Search for the cell housing the specified text and yield its (X, Y) center coordinate. 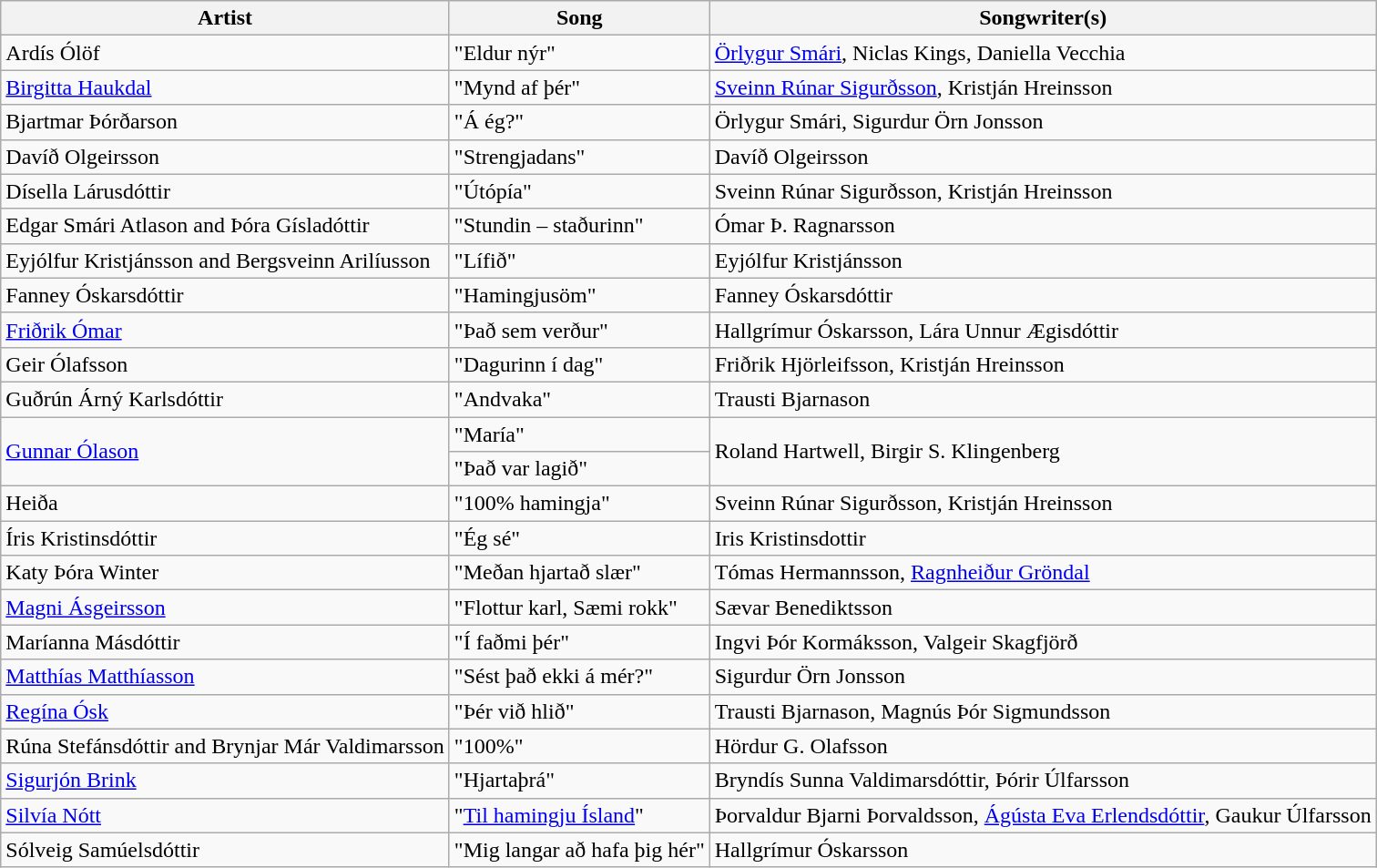
"Á ég?" (579, 122)
Trausti Bjarnason, Magnús Þór Sigmundsson (1043, 711)
Íris Kristinsdóttir (226, 538)
Songwriter(s) (1043, 18)
Magni Ásgeirsson (226, 608)
Silvía Nótt (226, 815)
Ingvi Þór Kormáksson, Valgeir Skagfjörð (1043, 642)
"100%" (579, 746)
"Meðan hjartað slær" (579, 573)
"Flottur karl, Sæmi rokk" (579, 608)
Örlygur Smári, Sigurdur Örn Jonsson (1043, 122)
Maríanna Másdóttir (226, 642)
"Það sem verður" (579, 330)
Hallgrímur Óskarsson, Lára Unnur Ægisdóttir (1043, 330)
Ardís Ólöf (226, 53)
Heiða (226, 504)
"Hamingjusöm" (579, 295)
"Strengjadans" (579, 157)
Song (579, 18)
Eyjólfur Kristjánsson and Bergsveinn Arilíusson (226, 260)
Bjartmar Þórðarson (226, 122)
"Mig langar að hafa þig hér" (579, 850)
Artist (226, 18)
Friðrik Hjörleifsson, Kristján Hreinsson (1043, 364)
"Til hamingju Ísland" (579, 815)
Bryndís Sunna Valdimarsdóttir, Þórir Úlfarsson (1043, 781)
"María" (579, 434)
"Lífið" (579, 260)
Sævar Benediktsson (1043, 608)
Guðrún Árný Karlsdóttir (226, 399)
Dísella Lárusdóttir (226, 191)
Roland Hartwell, Birgir S. Klingenberg (1043, 452)
"Það var lagið" (579, 469)
Trausti Bjarnason (1043, 399)
Iris Kristinsdottir (1043, 538)
Sólveig Samúelsdóttir (226, 850)
Regína Ósk (226, 711)
Tómas Hermannsson, Ragnheiður Gröndal (1043, 573)
"Þér við hlið" (579, 711)
Þorvaldur Bjarni Þorvaldsson, Ágústa Eva Erlendsdóttir, Gaukur Úlfarsson (1043, 815)
"Dagurinn í dag" (579, 364)
Friðrik Ómar (226, 330)
Eyjólfur Kristjánsson (1043, 260)
Rúna Stefánsdóttir and Brynjar Már Valdimarsson (226, 746)
Örlygur Smári, Niclas Kings, Daniella Vecchia (1043, 53)
Birgitta Haukdal (226, 87)
"Mynd af þér" (579, 87)
Edgar Smári Atlason and Þóra Gísladóttir (226, 226)
"Sést það ekki á mér?" (579, 677)
Matthías Matthíasson (226, 677)
"Stundin – staðurinn" (579, 226)
Sigurjón Brink (226, 781)
Hördur G. Olafsson (1043, 746)
Hallgrímur Óskarsson (1043, 850)
"Andvaka" (579, 399)
"Hjartaþrá" (579, 781)
Katy Þóra Winter (226, 573)
"Ég sé" (579, 538)
Sigurdur Örn Jonsson (1043, 677)
Ómar Þ. Ragnarsson (1043, 226)
"Útópía" (579, 191)
"Eldur nýr" (579, 53)
Gunnar Ólason (226, 452)
"Í faðmi þér" (579, 642)
"100% hamingja" (579, 504)
Geir Ólafsson (226, 364)
